Provide the [x, y] coordinate of the cell's center where the given text is located.  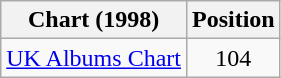
UK Albums Chart [94, 58]
Chart (1998) [94, 20]
Position [233, 20]
104 [233, 58]
